Detect which cell encompasses the target text, then output its [x, y] center coordinate. 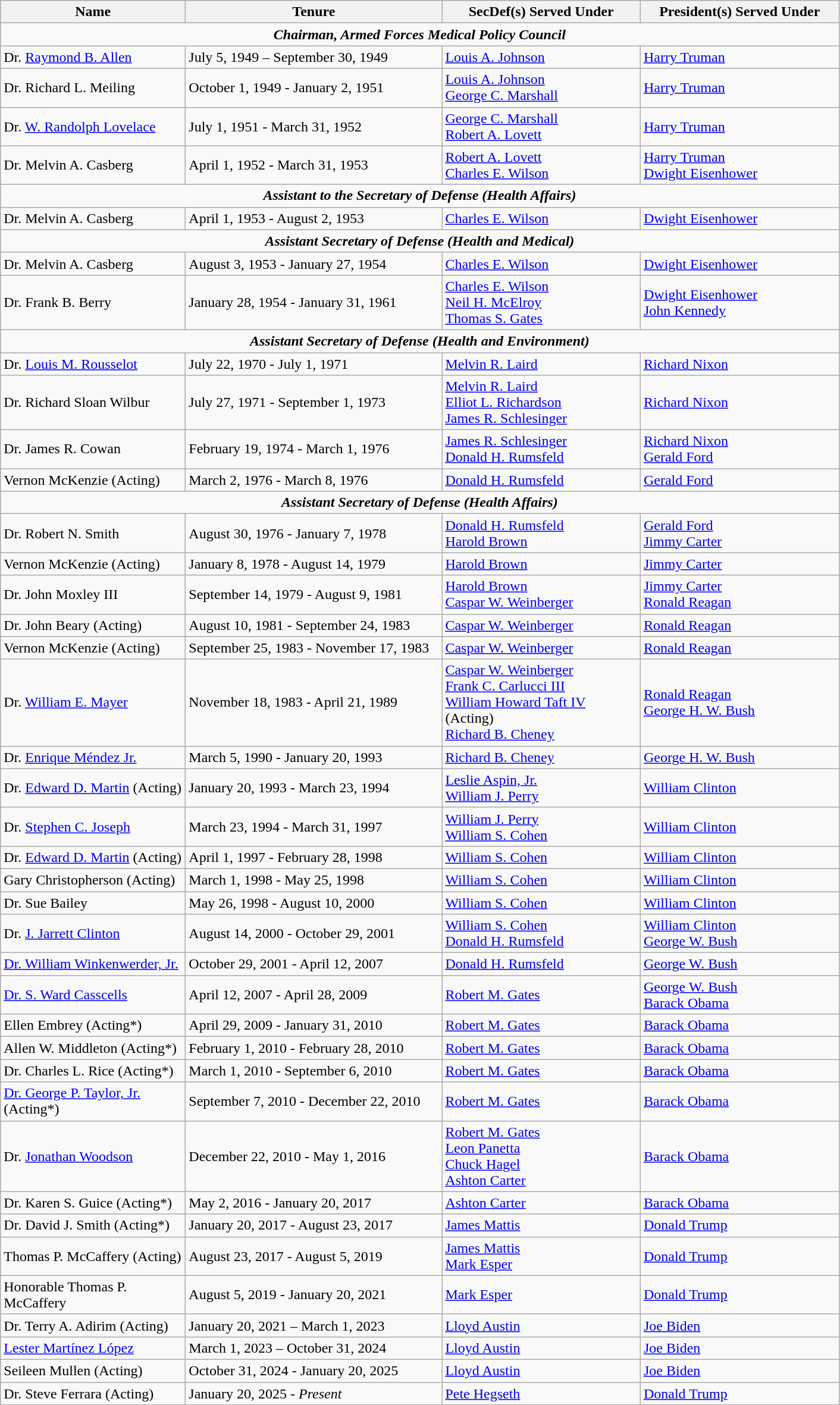
Dr. Steve Ferrara (Acting) [93, 1394]
August 14, 2000 - October 29, 2001 [314, 934]
Harry Truman Dwight Eisenhower [739, 165]
February 1, 2010 - February 28, 2010 [314, 1048]
Dr. William E. Mayer [93, 702]
January 8, 1978 - August 14, 1979 [314, 564]
Caspar W. Weinberger Frank C. Carlucci III William Howard Taft IV (Acting) Richard B. Cheney [541, 702]
Dr. Charles L. Rice (Acting*) [93, 1071]
August 23, 2017 - August 5, 2019 [314, 1256]
Dr. Jonathan Woodson [93, 1156]
Dr. Enrique Méndez Jr. [93, 757]
Tenure [314, 12]
Richard Nixon Gerald Ford [739, 450]
George H. W. Bush [739, 757]
Assistant Secretary of Defense (Health and Environment) [420, 341]
Dr. W. Randolph Lovelace [93, 126]
Dr. Robert N. Smith [93, 533]
Richard B. Cheney [541, 757]
May 2, 2016 - January 20, 2017 [314, 1203]
Melvin R. Laird Elliot L. Richardson James R. Schlesinger [541, 403]
George C. Marshall Robert A. Lovett [541, 126]
Dr. S. Ward Casscells [93, 995]
Dr. George P. Taylor, Jr. (Acting*) [93, 1102]
George W. Bush [739, 964]
Harold Brown Caspar W. Weinberger [541, 595]
Name [93, 12]
August 5, 2019 - January 20, 2021 [314, 1294]
James R. Schlesinger Donald H. Rumsfeld [541, 450]
Dr. Karen S. Guice (Acting*) [93, 1203]
SecDef(s) Served Under [541, 12]
March 5, 1990 - January 20, 1993 [314, 757]
Ashton Carter [541, 1203]
Jimmy Carter Ronald Reagan [739, 595]
Harold Brown [541, 564]
Louis A. Johnson George C. Marshall [541, 88]
April 1, 1997 - February 28, 1998 [314, 857]
Dr. James R. Cowan [93, 450]
April 1, 1953 - August 2, 1953 [314, 218]
July 27, 1971 - September 1, 1973 [314, 403]
Mark Esper [541, 1294]
March 23, 1994 - March 31, 1997 [314, 827]
Melvin R. Laird [541, 363]
October 1, 1949 - January 2, 1951 [314, 88]
December 22, 2010 - May 1, 2016 [314, 1156]
January 20, 2017 - August 23, 2017 [314, 1225]
Gary Christopherson (Acting) [93, 880]
Chairman, Armed Forces Medical Policy Council [420, 35]
Dr. J. Jarrett Clinton [93, 934]
Charles E. Wilson Neil H. McElroy Thomas S. Gates [541, 302]
Thomas P. McCaffery (Acting) [93, 1256]
Lester Martínez López [93, 1348]
September 7, 2010 - December 22, 2010 [314, 1102]
Dr. Terry A. Adirim (Acting) [93, 1325]
April 12, 2007 - April 28, 2009 [314, 995]
Dr. William Winkenwerder, Jr. [93, 964]
Donald H. Rumsfeld Harold Brown [541, 533]
April 29, 2009 - January 31, 2010 [314, 1025]
March 1, 2010 - September 6, 2010 [314, 1071]
Robert M. GatesLeon PanettaChuck HagelAshton Carter [541, 1156]
Dr. Louis M. Rousselot [93, 363]
William J. Perry William S. Cohen [541, 827]
January 20, 1993 - March 23, 1994 [314, 788]
Dr. John Moxley III [93, 595]
Pete Hegseth [541, 1394]
Dr. Sue Bailey [93, 902]
August 10, 1981 - September 24, 1983 [314, 625]
July 22, 1970 - July 1, 1971 [314, 363]
Robert A. Lovett Charles E. Wilson [541, 165]
Allen W. Middleton (Acting*) [93, 1048]
William S. Cohen Donald H. Rumsfeld [541, 934]
Dr. Richard L. Meiling [93, 88]
Jimmy Carter [739, 564]
March 1, 2023 – October 31, 2024 [314, 1348]
July 5, 1949 – September 30, 1949 [314, 57]
Assistant Secretary of Defense (Health Affairs) [420, 503]
July 1, 1951 - March 31, 1952 [314, 126]
January 20, 2021 – March 1, 2023 [314, 1325]
Louis A. Johnson [541, 57]
Dwight Eisenhower John Kennedy [739, 302]
April 1, 1952 - March 31, 1953 [314, 165]
President(s) Served Under [739, 12]
August 30, 1976 - January 7, 1978 [314, 533]
October 31, 2024 - January 20, 2025 [314, 1370]
Dr. David J. Smith (Acting*) [93, 1225]
Gerald Ford Jimmy Carter [739, 533]
Dr. Richard Sloan Wilbur [93, 403]
Leslie Aspin, Jr. William J. Perry [541, 788]
Seileen Mullen (Acting) [93, 1370]
September 14, 1979 - August 9, 1981 [314, 595]
Assistant to the Secretary of Defense (Health Affairs) [420, 196]
May 26, 1998 - August 10, 2000 [314, 902]
George W. Bush Barack Obama [739, 995]
Dr. John Beary (Acting) [93, 625]
Assistant Secretary of Defense (Health and Medical) [420, 241]
September 25, 1983 - November 17, 1983 [314, 648]
January 28, 1954 - January 31, 1961 [314, 302]
Dr. Frank B. Berry [93, 302]
March 2, 1976 - March 8, 1976 [314, 480]
James Mattis [541, 1225]
Honorable Thomas P. McCaffery [93, 1294]
William Clinton George W. Bush [739, 934]
February 19, 1974 - March 1, 1976 [314, 450]
August 3, 1953 - January 27, 1954 [314, 264]
James Mattis Mark Esper [541, 1256]
March 1, 1998 - May 25, 1998 [314, 880]
Gerald Ford [739, 480]
Ellen Embrey (Acting*) [93, 1025]
January 20, 2025 - Present [314, 1394]
October 29, 2001 - April 12, 2007 [314, 964]
Dr. Stephen C. Joseph [93, 827]
November 18, 1983 - April 21, 1989 [314, 702]
Dr. Raymond B. Allen [93, 57]
Ronald Reagan George H. W. Bush [739, 702]
